Return the (x, y) coordinate for the center point of the cell that contains the specified text.  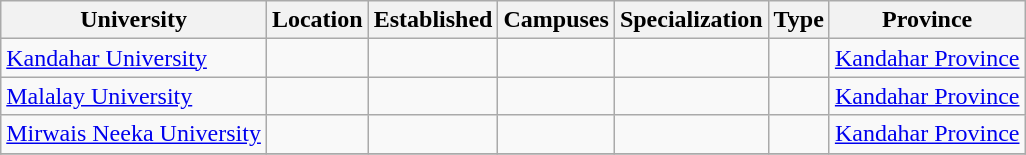
University (134, 20)
Malalay University (134, 96)
Kandahar University (134, 58)
Campuses (556, 20)
Specialization (691, 20)
Established (433, 20)
Location (317, 20)
Province (927, 20)
Type (798, 20)
Mirwais Neeka University (134, 134)
